Find where the given text appears and provide that cell's center as [X, Y] coordinate. 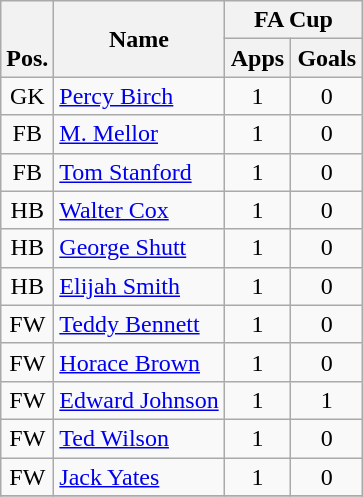
Ted Wilson [139, 438]
Apps [258, 58]
Percy Birch [139, 96]
FA Cup [294, 20]
M. Mellor [139, 134]
Horace Brown [139, 362]
Tom Stanford [139, 172]
Teddy Bennett [139, 324]
GK [28, 96]
Name [139, 39]
Pos. [28, 39]
George Shutt [139, 248]
Walter Cox [139, 210]
Goals [327, 58]
Jack Yates [139, 477]
Edward Johnson [139, 400]
Elijah Smith [139, 286]
